Search for the cell housing the specified text and yield its [X, Y] center coordinate. 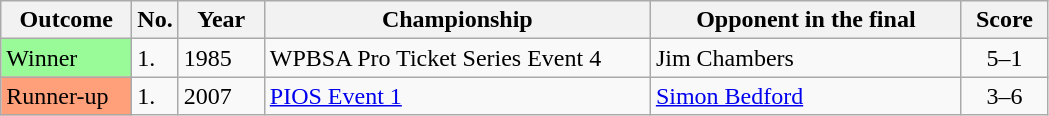
Winner [66, 58]
Runner-up [66, 96]
PIOS Event 1 [457, 96]
5–1 [1004, 58]
WPBSA Pro Ticket Series Event 4 [457, 58]
2007 [221, 96]
Year [221, 20]
Championship [457, 20]
No. [155, 20]
1985 [221, 58]
Jim Chambers [806, 58]
Score [1004, 20]
3–6 [1004, 96]
Simon Bedford [806, 96]
Opponent in the final [806, 20]
Outcome [66, 20]
